Locate the cell with the specified text and output its (x, y) center coordinate. 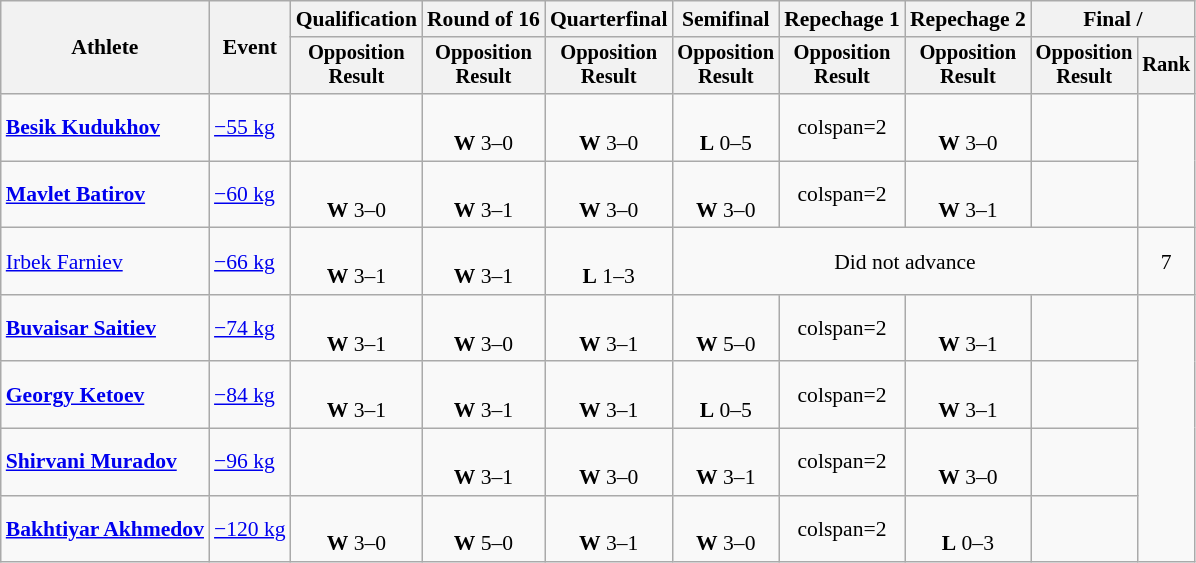
L 0–3 (968, 528)
−84 kg (250, 396)
Shirvani Muradov (105, 462)
Mavlet Batirov (105, 194)
Buvaisar Saitiev (105, 328)
Bakhtiyar Akhmedov (105, 528)
Event (250, 48)
7 (1166, 262)
Round of 16 (484, 19)
−74 kg (250, 328)
−55 kg (250, 128)
Rank (1166, 66)
−60 kg (250, 194)
L 1–3 (609, 262)
Athlete (105, 48)
Irbek Farniev (105, 262)
Georgy Ketoev (105, 396)
Qualification (356, 19)
Repechage 2 (968, 19)
−120 kg (250, 528)
Final / (1113, 19)
Did not advance (904, 262)
Quarterfinal (609, 19)
Besik Kudukhov (105, 128)
Repechage 1 (842, 19)
−66 kg (250, 262)
Semifinal (726, 19)
−96 kg (250, 462)
